Detect which cell encompasses the target text, then output its [x, y] center coordinate. 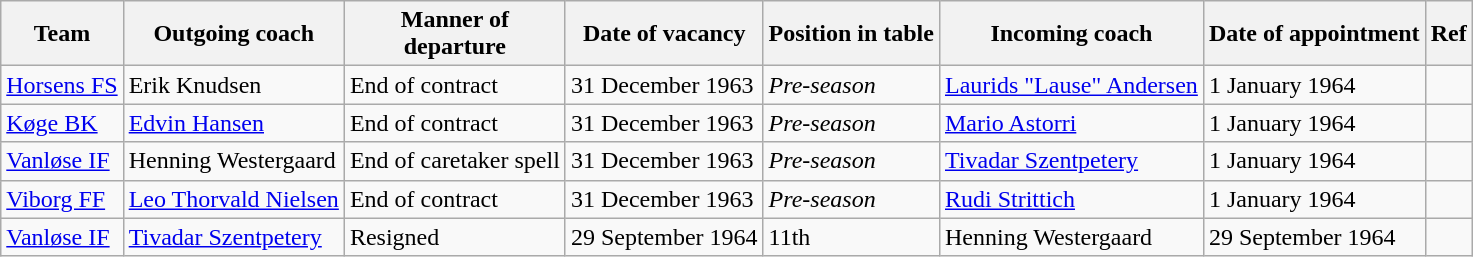
Resigned [454, 237]
End of caretaker spell [454, 161]
Outgoing coach [234, 34]
Erik Knudsen [234, 85]
Laurids "Lause" Andersen [1071, 85]
Manner ofdeparture [454, 34]
Date of vacancy [664, 34]
Leo Thorvald Nielsen [234, 199]
Køge BK [62, 123]
Rudi Strittich [1071, 199]
Team [62, 34]
Viborg FF [62, 199]
Position in table [851, 34]
Ref [1448, 34]
Mario Astorri [1071, 123]
Horsens FS [62, 85]
Edvin Hansen [234, 123]
Incoming coach [1071, 34]
Date of appointment [1314, 34]
11th [851, 237]
